Scan for the cell matching the given text and deliver its [x, y] coordinate at center. 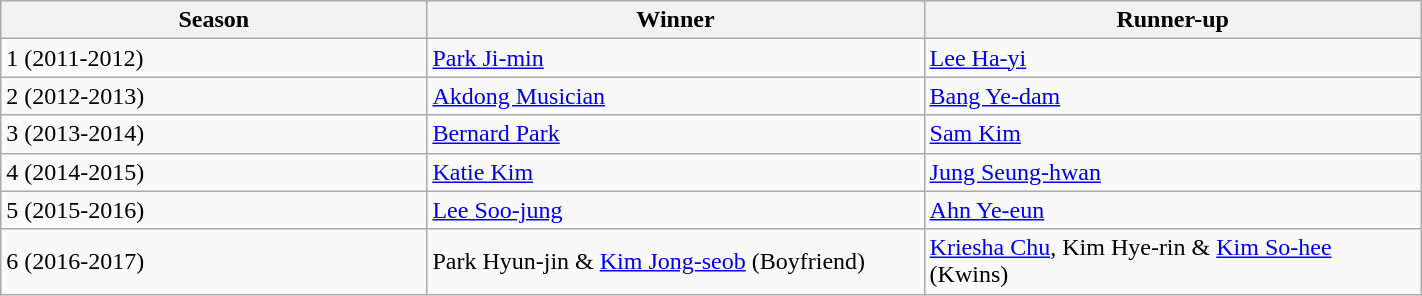
1 (2011-2012) [214, 58]
Bang Ye-dam [1172, 96]
Ahn Ye-eun [1172, 210]
Park Hyun-jin & Kim Jong-seob (Boyfriend) [676, 262]
Lee Soo-jung [676, 210]
Sam Kim [1172, 134]
5 (2015-2016) [214, 210]
Akdong Musician [676, 96]
Jung Seung-hwan [1172, 172]
Winner [676, 20]
4 (2014-2015) [214, 172]
Season [214, 20]
Katie Kim [676, 172]
Bernard Park [676, 134]
3 (2013-2014) [214, 134]
Runner-up [1172, 20]
6 (2016-2017) [214, 262]
2 (2012-2013) [214, 96]
Park Ji-min [676, 58]
Kriesha Chu, Kim Hye-rin & Kim So-hee (Kwins) [1172, 262]
Lee Ha-yi [1172, 58]
